Return [x, y] of the center of cell containing provided text 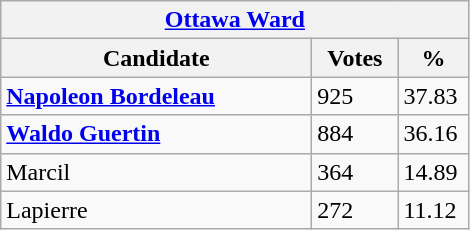
272 [355, 210]
% [434, 58]
Napoleon Bordeleau [156, 96]
925 [355, 96]
Marcil [156, 172]
884 [355, 134]
Waldo Guertin [156, 134]
36.16 [434, 134]
Candidate [156, 58]
Votes [355, 58]
37.83 [434, 96]
Lapierre [156, 210]
Ottawa Ward [235, 20]
364 [355, 172]
11.12 [434, 210]
14.89 [434, 172]
